Pinpoint the cell where the given text exists, returning its [X, Y] midpoint coordinate. 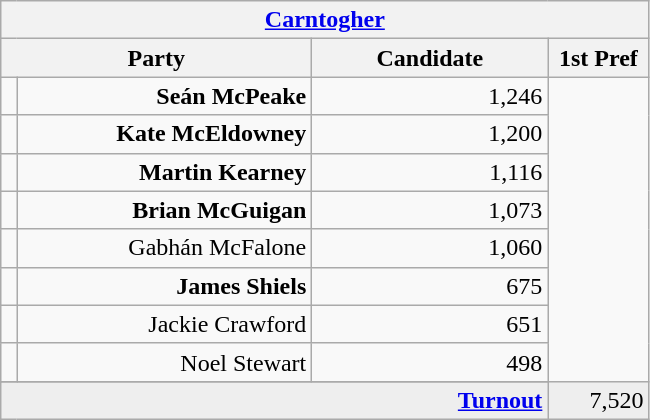
Noel Stewart [164, 362]
675 [430, 286]
7,520 [598, 400]
1,116 [430, 172]
Carntogher [325, 20]
498 [430, 362]
Martin Kearney [164, 172]
1,073 [430, 210]
James Shiels [164, 286]
1st Pref [598, 58]
Gabhán McFalone [164, 248]
Party [156, 58]
Candidate [430, 58]
1,246 [430, 96]
Turnout [274, 400]
Brian McGuigan [164, 210]
651 [430, 324]
Seán McPeake [164, 96]
Kate McEldowney [164, 134]
Jackie Crawford [164, 324]
1,060 [430, 248]
1,200 [430, 134]
